Provide the (X, Y) coordinate of the cell's center where the given text is located.  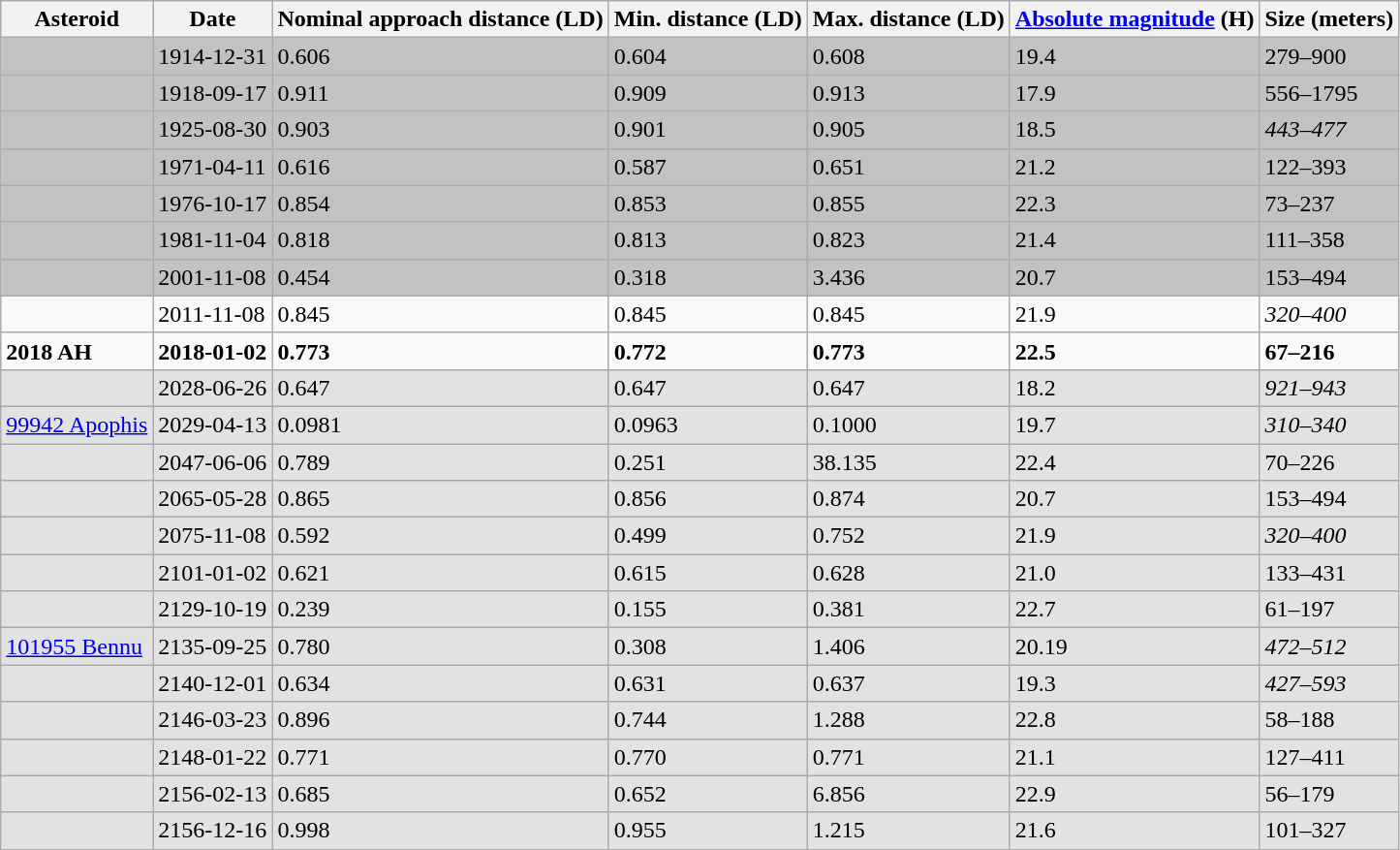
921–943 (1329, 388)
1925-08-30 (213, 130)
443–477 (1329, 130)
2129-10-19 (213, 610)
73–237 (1329, 204)
2065-05-28 (213, 499)
19.3 (1135, 683)
0.651 (909, 167)
18.5 (1135, 130)
101–327 (1329, 831)
1918-09-17 (213, 93)
472–512 (1329, 646)
22.4 (1135, 462)
22.3 (1135, 204)
22.9 (1135, 794)
21.0 (1135, 573)
0.0981 (440, 425)
0.631 (707, 683)
67–216 (1329, 351)
133–431 (1329, 573)
2018 AH (78, 351)
0.901 (707, 130)
Asteroid (78, 19)
0.628 (909, 573)
18.2 (1135, 388)
2156-02-13 (213, 794)
0.1000 (909, 425)
0.606 (440, 56)
22.7 (1135, 610)
Date (213, 19)
2146-03-23 (213, 720)
111–358 (1329, 240)
0.652 (707, 794)
6.856 (909, 794)
0.454 (440, 277)
17.9 (1135, 93)
2101-01-02 (213, 573)
1976-10-17 (213, 204)
0.903 (440, 130)
Nominal approach distance (LD) (440, 19)
2148-01-22 (213, 757)
0.308 (707, 646)
0.604 (707, 56)
0.909 (707, 93)
38.135 (909, 462)
Min. distance (LD) (707, 19)
58–188 (1329, 720)
0.998 (440, 831)
0.905 (909, 130)
0.865 (440, 499)
1914-12-31 (213, 56)
0.955 (707, 831)
0.854 (440, 204)
0.896 (440, 720)
0.251 (707, 462)
2011-11-08 (213, 314)
61–197 (1329, 610)
19.4 (1135, 56)
556–1795 (1329, 93)
101955 Bennu (78, 646)
2156-12-16 (213, 831)
0.499 (707, 536)
3.436 (909, 277)
0.621 (440, 573)
1981-11-04 (213, 240)
21.2 (1135, 167)
2075-11-08 (213, 536)
0.239 (440, 610)
122–393 (1329, 167)
70–226 (1329, 462)
1971-04-11 (213, 167)
0.0963 (707, 425)
2028-06-26 (213, 388)
Absolute magnitude (H) (1135, 19)
0.770 (707, 757)
427–593 (1329, 683)
0.913 (909, 93)
0.780 (440, 646)
0.789 (440, 462)
20.19 (1135, 646)
2001-11-08 (213, 277)
0.318 (707, 277)
0.155 (707, 610)
0.856 (707, 499)
0.744 (707, 720)
99942 Apophis (78, 425)
0.752 (909, 536)
0.823 (909, 240)
21.1 (1135, 757)
22.5 (1135, 351)
0.772 (707, 351)
0.616 (440, 167)
21.6 (1135, 831)
279–900 (1329, 56)
0.587 (707, 167)
1.406 (909, 646)
0.911 (440, 93)
0.685 (440, 794)
2140-12-01 (213, 683)
0.853 (707, 204)
0.634 (440, 683)
Max. distance (LD) (909, 19)
22.8 (1135, 720)
0.381 (909, 610)
Size (meters) (1329, 19)
0.813 (707, 240)
19.7 (1135, 425)
2135-09-25 (213, 646)
0.615 (707, 573)
1.288 (909, 720)
0.608 (909, 56)
0.637 (909, 683)
0.855 (909, 204)
2029-04-13 (213, 425)
2018-01-02 (213, 351)
21.4 (1135, 240)
56–179 (1329, 794)
310–340 (1329, 425)
0.818 (440, 240)
0.592 (440, 536)
127–411 (1329, 757)
1.215 (909, 831)
0.874 (909, 499)
2047-06-06 (213, 462)
